Search for the cell housing the specified text and yield its (x, y) center coordinate. 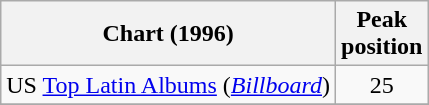
US Top Latin Albums (Billboard) (168, 85)
Chart (1996) (168, 34)
25 (382, 85)
Peakposition (382, 34)
